Provide the (x, y) coordinate of the cell's center where the given text is located.  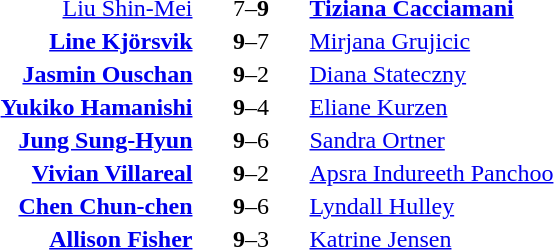
9–7 (251, 41)
9–4 (251, 107)
